From the cell containing the given text, extract its center point as [x, y] coordinate. 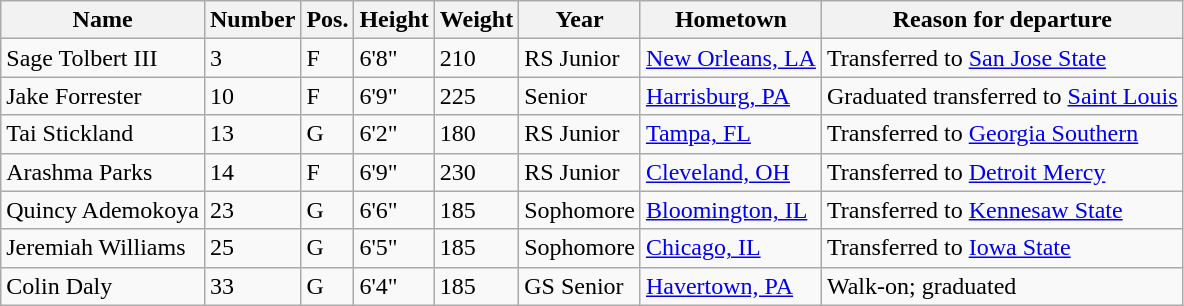
Transferred to Kennesaw State [1002, 210]
Sage Tolbert III [103, 58]
Chicago, IL [730, 248]
6'8" [394, 58]
230 [476, 172]
Name [103, 20]
Havertown, PA [730, 286]
Jeremiah Williams [103, 248]
3 [252, 58]
GS Senior [580, 286]
Transferred to Georgia Southern [1002, 134]
33 [252, 286]
Arashma Parks [103, 172]
Jake Forrester [103, 96]
Cleveland, OH [730, 172]
23 [252, 210]
Tampa, FL [730, 134]
6'4" [394, 286]
210 [476, 58]
Hometown [730, 20]
180 [476, 134]
Colin Daly [103, 286]
Transferred to Detroit Mercy [1002, 172]
Quincy Ademokoya [103, 210]
13 [252, 134]
Tai Stickland [103, 134]
Reason for departure [1002, 20]
Walk-on; graduated [1002, 286]
Transferred to Iowa State [1002, 248]
10 [252, 96]
Graduated transferred to Saint Louis [1002, 96]
Year [580, 20]
6'2" [394, 134]
6'6" [394, 210]
6'5" [394, 248]
Senior [580, 96]
14 [252, 172]
New Orleans, LA [730, 58]
Harrisburg, PA [730, 96]
Bloomington, IL [730, 210]
25 [252, 248]
Number [252, 20]
Transferred to San Jose State [1002, 58]
Height [394, 20]
Pos. [328, 20]
225 [476, 96]
Weight [476, 20]
